Return (x, y) of the center of cell containing provided text 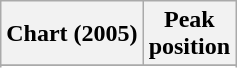
Chart (2005) (72, 34)
Peakposition (189, 34)
